For the text-containing cell, return its midpoint in [x, y] coordinate format. 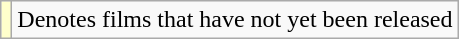
Denotes films that have not yet been released [235, 20]
